For the text-containing cell, return its midpoint in [x, y] coordinate format. 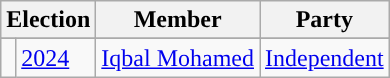
Independent [325, 58]
Party [325, 20]
Iqbal Mohamed [178, 58]
Election [48, 20]
Member [178, 20]
2024 [56, 58]
